For the text-containing cell, return its midpoint in [X, Y] coordinate format. 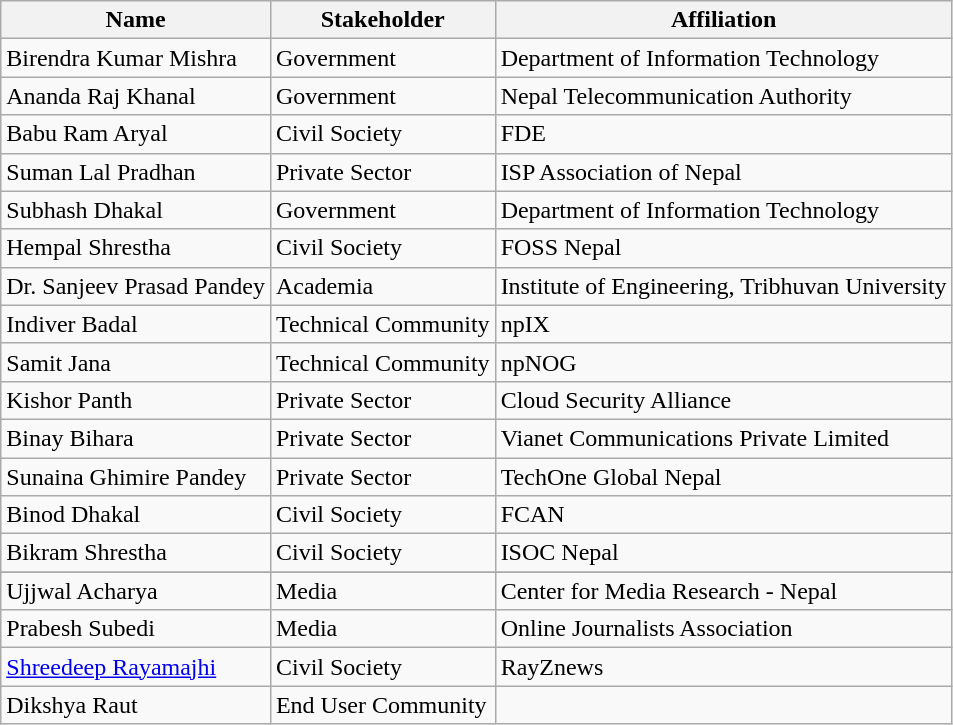
TechOne Global Nepal [724, 477]
Ujjwal Acharya [136, 591]
RayZnews [724, 667]
Indiver Badal [136, 324]
Stakeholder [382, 20]
FDE [724, 134]
Ananda Raj Khanal [136, 96]
Affiliation [724, 20]
Academia [382, 286]
Dr. Sanjeev Prasad Pandey [136, 286]
Binay Bihara [136, 438]
Sunaina Ghimire Pandey [136, 477]
FOSS Nepal [724, 248]
FCAN [724, 515]
Hempal Shrestha [136, 248]
Name [136, 20]
Birendra Kumar Mishra [136, 58]
Online Journalists Association [724, 629]
Suman Lal Pradhan [136, 172]
npIX [724, 324]
Center for Media Research - Nepal [724, 591]
Institute of Engineering, Tribhuvan University [724, 286]
ISOC Nepal [724, 553]
ISP Association of Nepal [724, 172]
Subhash Dhakal [136, 210]
Shreedeep Rayamajhi [136, 667]
Vianet Communications Private Limited [724, 438]
Cloud Security Alliance [724, 400]
Prabesh Subedi [136, 629]
Bikram Shrestha [136, 553]
End User Community [382, 705]
Kishor Panth [136, 400]
npNOG [724, 362]
Samit Jana [136, 362]
Binod Dhakal [136, 515]
Dikshya Raut [136, 705]
Nepal Telecommunication Authority [724, 96]
Babu Ram Aryal [136, 134]
